Detect which cell encompasses the target text, then output its (x, y) center coordinate. 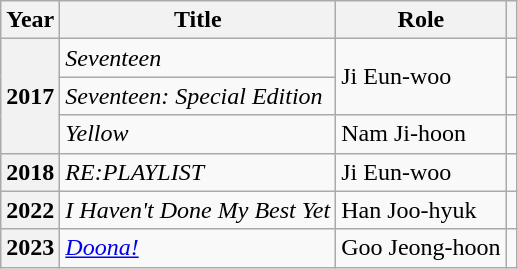
2017 (30, 96)
Han Joo-hyuk (421, 210)
2023 (30, 248)
Nam Ji-hoon (421, 134)
Goo Jeong-hoon (421, 248)
2022 (30, 210)
Seventeen (198, 58)
Doona! (198, 248)
Yellow (198, 134)
Title (198, 20)
Seventeen: Special Edition (198, 96)
2018 (30, 172)
I Haven't Done My Best Yet (198, 210)
Role (421, 20)
Year (30, 20)
RE:PLAYLIST (198, 172)
